Output the (x, y) coordinate of the center of the cell containing the given text.  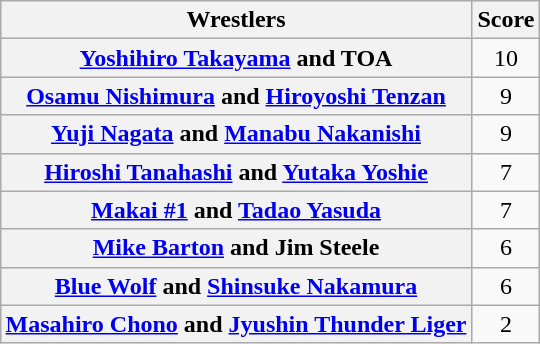
Blue Wolf and Shinsuke Nakamura (236, 286)
Hiroshi Tanahashi and Yutaka Yoshie (236, 172)
Masahiro Chono and Jyushin Thunder Liger (236, 324)
Yuji Nagata and Manabu Nakanishi (236, 134)
Yoshihiro Takayama and TOA (236, 58)
Wrestlers (236, 20)
Score (506, 20)
Mike Barton and Jim Steele (236, 248)
Osamu Nishimura and Hiroyoshi Tenzan (236, 96)
10 (506, 58)
Makai #1 and Tadao Yasuda (236, 210)
2 (506, 324)
